Identify which cell holds the provided text, then report its (X, Y) central coordinate. 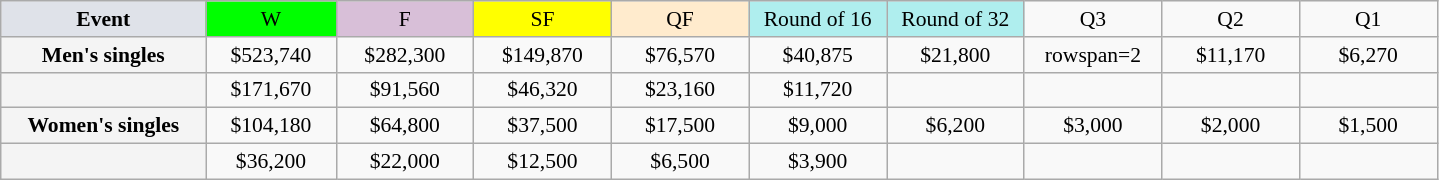
$149,870 (543, 55)
$23,160 (680, 90)
Round of 16 (818, 19)
$104,180 (271, 126)
$6,270 (1368, 55)
Men's singles (104, 55)
$11,170 (1231, 55)
$21,800 (955, 55)
$76,570 (680, 55)
$64,800 (405, 126)
$3,900 (818, 162)
$40,875 (818, 55)
$12,500 (543, 162)
$22,000 (405, 162)
$2,000 (1231, 126)
SF (543, 19)
$17,500 (680, 126)
Q3 (1093, 19)
QF (680, 19)
$523,740 (271, 55)
$37,500 (543, 126)
Q1 (1368, 19)
$6,500 (680, 162)
W (271, 19)
F (405, 19)
$46,320 (543, 90)
Q2 (1231, 19)
rowspan=2 (1093, 55)
Event (104, 19)
Round of 32 (955, 19)
$282,300 (405, 55)
Women's singles (104, 126)
$171,670 (271, 90)
$9,000 (818, 126)
$91,560 (405, 90)
$6,200 (955, 126)
$11,720 (818, 90)
$36,200 (271, 162)
$1,500 (1368, 126)
$3,000 (1093, 126)
